Find where the given text appears and provide that cell's center as [x, y] coordinate. 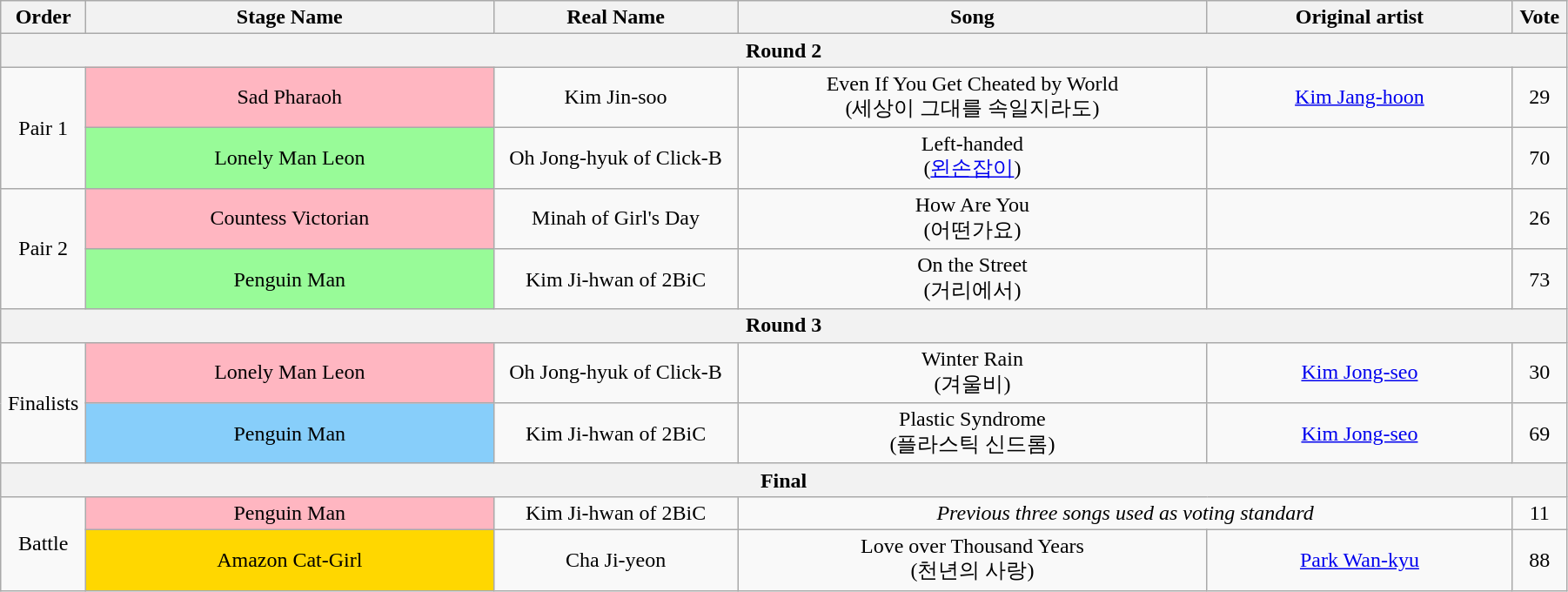
Minah of Girl's Day [616, 219]
Vote [1539, 17]
How Are You(어떤가요) [973, 219]
Round 3 [784, 326]
Song [973, 17]
Amazon Cat-Girl [290, 560]
Pair 1 [44, 127]
Winter Rain(겨울비) [973, 373]
Kim Jin-soo [616, 98]
Round 2 [784, 50]
30 [1539, 373]
Sad Pharaoh [290, 98]
69 [1539, 434]
On the Street(거리에서) [973, 279]
11 [1539, 513]
Countess Victorian [290, 219]
Original artist [1359, 17]
Real Name [616, 17]
29 [1539, 98]
Love over Thousand Years(천년의 사랑) [973, 560]
26 [1539, 219]
Kim Jang-hoon [1359, 98]
Plastic Syndrome(플라스틱 신드롬) [973, 434]
Cha Ji-yeon [616, 560]
Stage Name [290, 17]
73 [1539, 279]
Final [784, 480]
88 [1539, 560]
70 [1539, 158]
Pair 2 [44, 249]
Even If You Get Cheated by World(세상이 그대를 속일지라도) [973, 98]
Left-handed(왼손잡이) [973, 158]
Park Wan-kyu [1359, 560]
Previous three songs used as voting standard [1125, 513]
Battle [44, 543]
Order [44, 17]
Finalists [44, 402]
